Scan for the cell matching the given text and deliver its (x, y) coordinate at center. 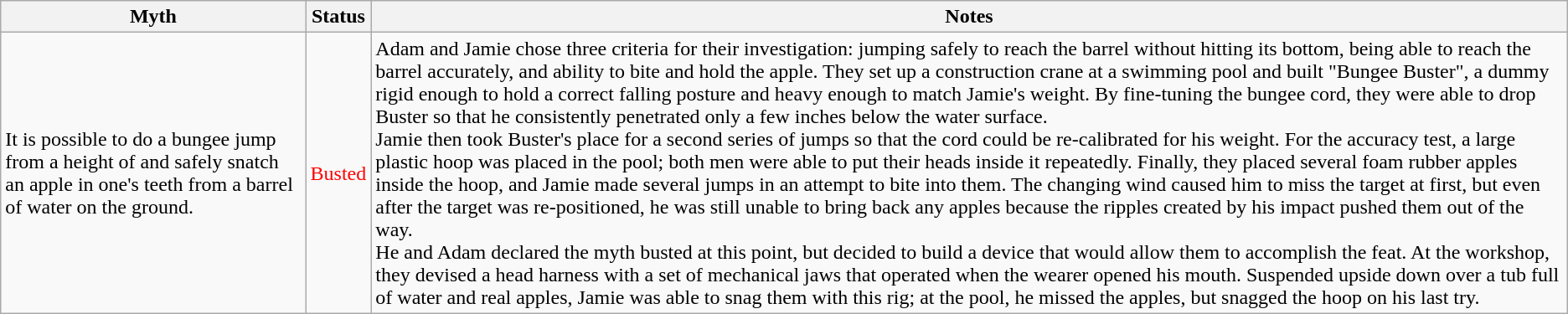
Status (338, 17)
Myth (153, 17)
Busted (338, 172)
It is possible to do a bungee jump from a height of and safely snatch an apple in one's teeth from a barrel of water on the ground. (153, 172)
Notes (969, 17)
